Extract the (x, y) coordinate from the center of the cell holding the provided text.  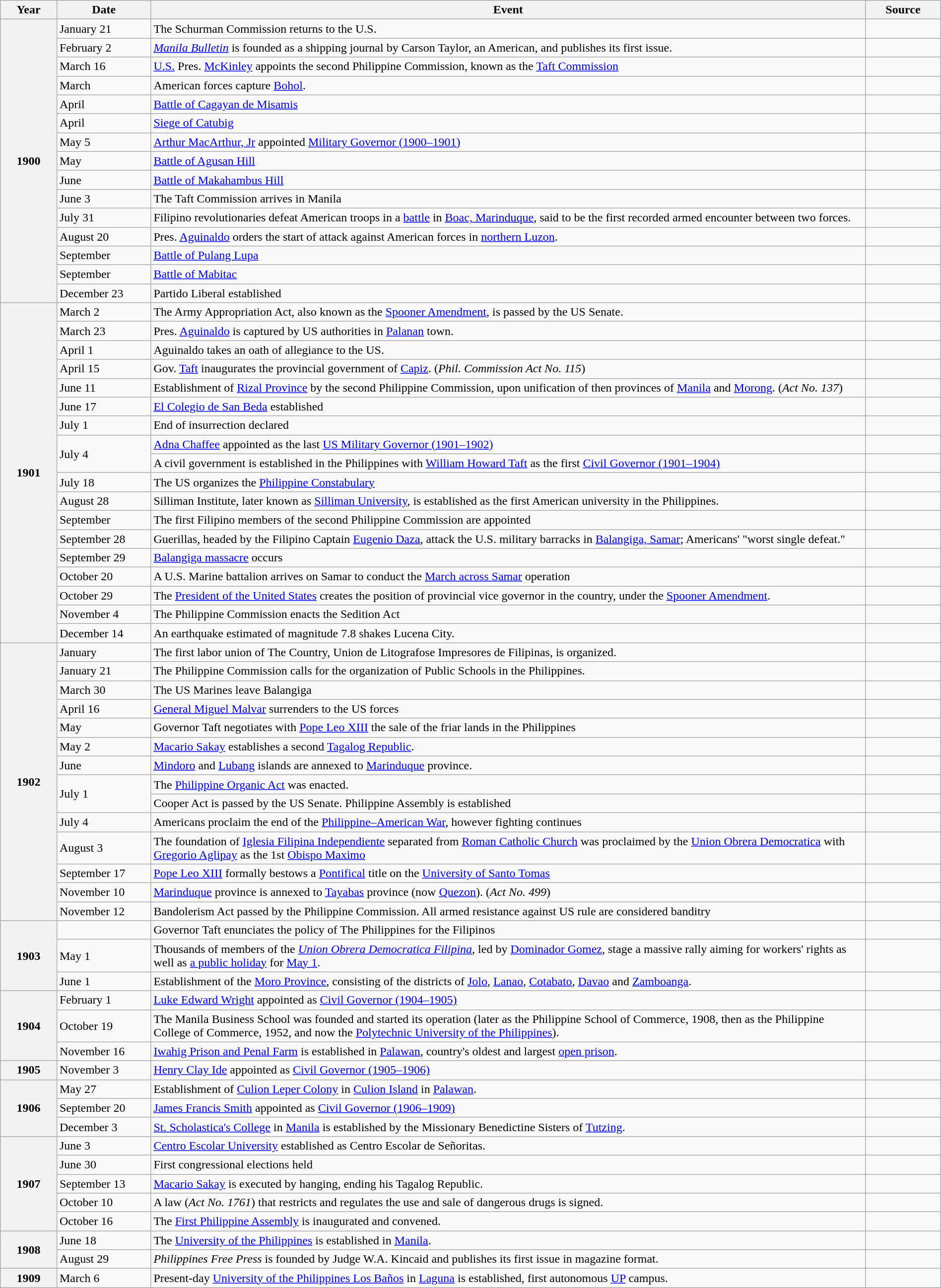
September 13 (103, 1184)
March 23 (103, 331)
1901 (29, 473)
1903 (29, 956)
July 31 (103, 217)
Battle of Mabitac (508, 274)
Silliman Institute, later known as Silliman University, is established as the first American university in the Philippines. (508, 501)
December 23 (103, 293)
Battle of Makahambus Hill (508, 180)
March 30 (103, 690)
Filipino revolutionaries defeat American troops in a battle in Boac, Marinduque, said to be the first recorded armed encounter between two forces. (508, 217)
August 28 (103, 501)
Pres. Aguinaldo is captured by US authorities in Palanan town. (508, 331)
Establishment of Culion Leper Colony in Culion Island in Palawan. (508, 1089)
Cooper Act is passed by the US Senate. Philippine Assembly is established (508, 803)
June 18 (103, 1240)
Luke Edward Wright appointed as Civil Governor (1904–1905) (508, 1000)
June 1 (103, 981)
1904 (29, 1025)
Partido Liberal established (508, 293)
U.S. Pres. McKinley appoints the second Philippine Commission, known as the Taft Commission (508, 67)
June 17 (103, 407)
An earthquake estimated of magnitude 7.8 shakes Lucena City. (508, 633)
Battle of Agusan Hill (508, 161)
A U.S. Marine battalion arrives on Samar to conduct the March across Samar operation (508, 577)
Bandolerism Act passed by the Philippine Commission. All armed resistance against US rule are considered banditry (508, 911)
The Philippine Commission calls for the organization of Public Schools in the Philippines. (508, 671)
May 2 (103, 746)
June 30 (103, 1164)
Centro Escolar University established as Centro Escolar de Señoritas. (508, 1146)
First congressional elections held (508, 1164)
September 29 (103, 558)
November 10 (103, 892)
April 15 (103, 369)
Philippines Free Press is founded by Judge W.A. Kincaid and publishes its first issue in magazine format. (508, 1259)
Date (103, 10)
Henry Clay Ide appointed as Civil Governor (1905–1906) (508, 1070)
Year (29, 10)
July 18 (103, 482)
American forces capture Bohol. (508, 85)
November 4 (103, 614)
Manila Bulletin is founded as a shipping journal by Carson Taylor, an American, and publishes its first issue. (508, 48)
Guerillas, headed by the Filipino Captain Eugenio Daza, attack the U.S. military barracks in Balangiga, Samar; Americans' "worst single defeat." (508, 539)
February 1 (103, 1000)
Balangiga massacre occurs (508, 558)
February 2 (103, 48)
The Schurman Commission returns to the U.S. (508, 29)
Marinduque province is annexed to Tayabas province (now Quezon). (Act No. 499) (508, 892)
June 11 (103, 388)
1907 (29, 1183)
The first Filipino members of the second Philippine Commission are appointed (508, 520)
Battle of Cagayan de Misamis (508, 104)
April 1 (103, 350)
Americans proclaim the end of the Philippine–American War, however fighting continues (508, 822)
The University of the Philippines is established in Manila. (508, 1240)
May 27 (103, 1089)
Establishment of the Moro Province, consisting of the districts of Jolo, Lanao, Cotabato, Davao and Zamboanga. (508, 981)
Aguinaldo takes an oath of allegiance to the US. (508, 350)
1905 (29, 1070)
May 1 (103, 956)
End of insurrection declared (508, 425)
The Army Appropriation Act, also known as the Spooner Amendment, is passed by the US Senate. (508, 312)
Battle of Pulang Lupa (508, 256)
The Taft Commission arrives in Manila (508, 199)
A law (Act No. 1761) that restricts and regulates the use and sale of dangerous drugs is signed. (508, 1203)
November 16 (103, 1051)
The US Marines leave Balangiga (508, 690)
October 20 (103, 577)
Siege of Catubig (508, 123)
August 3 (103, 848)
Mindoro and Lubang islands are annexed to Marinduque province. (508, 765)
March 16 (103, 67)
1900 (29, 161)
A civil government is established in the Philippines with William Howard Taft as the first Civil Governor (1901–1904) (508, 463)
1909 (29, 1278)
St. Scholastica's College in Manila is established by the Missionary Benedictine Sisters of Tutzing. (508, 1127)
The President of the United States creates the position of provincial vice governor in the country, under the Spooner Amendment. (508, 596)
Establishment of Rizal Province by the second Philippine Commission, upon unification of then provinces of Manila and Morong. (Act No. 137) (508, 388)
Macario Sakay is executed by hanging, ending his Tagalog Republic. (508, 1184)
September 17 (103, 874)
Iwahig Prison and Penal Farm is established in Palawan, country's oldest and largest open prison. (508, 1051)
October 19 (103, 1025)
December 14 (103, 633)
November 12 (103, 911)
Present-day University of the Philippines Los Baños in Laguna is established, first autonomous UP campus. (508, 1278)
September 20 (103, 1108)
August 29 (103, 1259)
Pres. Aguinaldo orders the start of attack against American forces in northern Luzon. (508, 237)
September 28 (103, 539)
1908 (29, 1250)
October 16 (103, 1221)
November 3 (103, 1070)
The Philippine Commission enacts the Sedition Act (508, 614)
March (103, 85)
The Philippine Organic Act was enacted. (508, 784)
El Colegio de San Beda established (508, 407)
The First Philippine Assembly is inaugurated and convened. (508, 1221)
Macario Sakay establishes a second Tagalog Republic. (508, 746)
Governor Taft enunciates the policy of The Philippines for the Filipinos (508, 930)
Governor Taft negotiates with Pope Leo XIII the sale of the friar lands in the Philippines (508, 728)
Source (903, 10)
Arthur MacArthur, Jr appointed Military Governor (1900–1901) (508, 142)
General Miguel Malvar surrenders to the US forces (508, 709)
Gov. Taft inaugurates the provincial government of Capiz. (Phil. Commission Act No. 115) (508, 369)
Event (508, 10)
The first labor union of The Country, Union de Litografose Impresores de Filipinas, is organized. (508, 652)
August 20 (103, 237)
January (103, 652)
1902 (29, 782)
October 10 (103, 1203)
1906 (29, 1108)
December 3 (103, 1127)
October 29 (103, 596)
The US organizes the Philippine Constabulary (508, 482)
April 16 (103, 709)
James Francis Smith appointed as Civil Governor (1906–1909) (508, 1108)
Adna Chaffee appointed as the last US Military Governor (1901–1902) (508, 444)
May 5 (103, 142)
March 6 (103, 1278)
Pope Leo XIII formally bestows a Pontifical title on the University of Santo Tomas (508, 874)
March 2 (103, 312)
